Provide the (X, Y) coordinate of the cell's center where the given text is located.  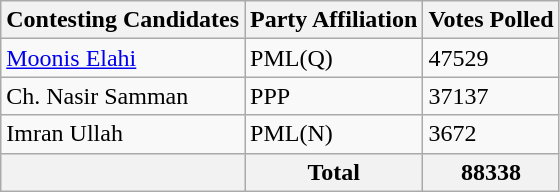
PML(Q) (334, 58)
37137 (491, 96)
Moonis Elahi (123, 58)
Votes Polled (491, 20)
Total (334, 172)
Ch. Nasir Samman (123, 96)
88338 (491, 172)
PPP (334, 96)
47529 (491, 58)
Imran Ullah (123, 134)
Party Affiliation (334, 20)
PML(N) (334, 134)
Contesting Candidates (123, 20)
3672 (491, 134)
